Scan for the cell matching the given text and deliver its [x, y] coordinate at center. 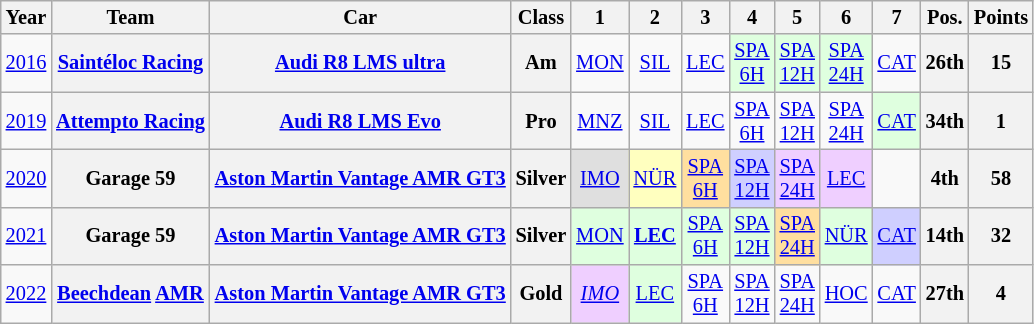
HOC [846, 294]
2 [654, 17]
Car [360, 17]
Year [26, 17]
2020 [26, 178]
Gold [542, 294]
26th [945, 63]
Saintéloc Racing [130, 63]
15 [1001, 63]
Am [542, 63]
2021 [26, 236]
Pos. [945, 17]
5 [798, 17]
Attempto Racing [130, 121]
Audi R8 LMS ultra [360, 63]
Points [1001, 17]
2019 [26, 121]
Class [542, 17]
Pro [542, 121]
Beechdean AMR [130, 294]
Audi R8 LMS Evo [360, 121]
32 [1001, 236]
3 [705, 17]
34th [945, 121]
58 [1001, 178]
Team [130, 17]
27th [945, 294]
4th [945, 178]
MNZ [600, 121]
7 [897, 17]
2016 [26, 63]
14th [945, 236]
6 [846, 17]
2022 [26, 294]
